Detect which cell encompasses the target text, then output its [X, Y] center coordinate. 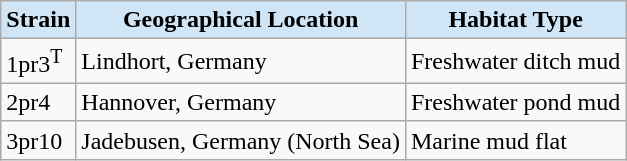
Geographical Location [241, 20]
1pr3T [38, 62]
Marine mud flat [515, 140]
3pr10 [38, 140]
Jadebusen, Germany (North Sea) [241, 140]
Strain [38, 20]
Lindhort, Germany [241, 62]
Freshwater pond mud [515, 102]
Hannover, Germany [241, 102]
2pr4 [38, 102]
Freshwater ditch mud [515, 62]
Habitat Type [515, 20]
